Pinpoint the cell where the given text exists, returning its [x, y] midpoint coordinate. 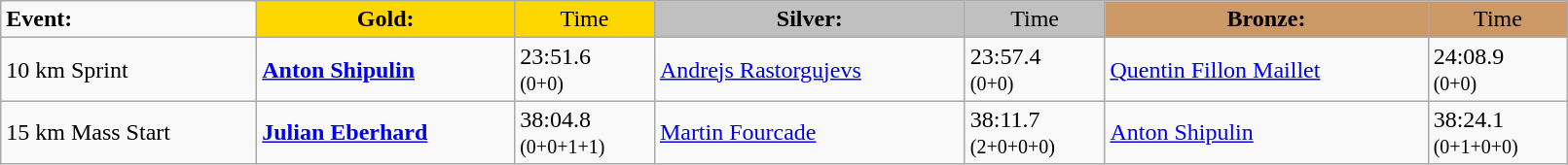
23:57.4(0+0) [1035, 70]
38:11.7(2+0+0+0) [1035, 132]
15 km Mass Start [128, 132]
Andrejs Rastorgujevs [810, 70]
10 km Sprint [128, 70]
Martin Fourcade [810, 132]
Julian Eberhard [385, 132]
Bronze: [1266, 19]
38:24.1(0+1+0+0) [1498, 132]
Gold: [385, 19]
23:51.6(0+0) [585, 70]
Quentin Fillon Maillet [1266, 70]
Silver: [810, 19]
38:04.8(0+0+1+1) [585, 132]
24:08.9(0+0) [1498, 70]
Event: [128, 19]
